For the text-containing cell, return its midpoint in (X, Y) coordinate format. 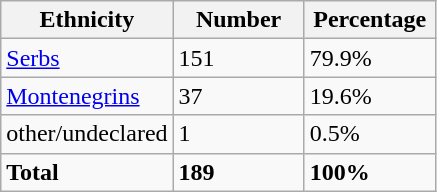
Percentage (370, 20)
151 (238, 58)
Total (87, 172)
other/undeclared (87, 134)
Serbs (87, 58)
79.9% (370, 58)
Montenegrins (87, 96)
1 (238, 134)
189 (238, 172)
Ethnicity (87, 20)
Number (238, 20)
37 (238, 96)
0.5% (370, 134)
100% (370, 172)
19.6% (370, 96)
